Output the [x, y] coordinate of the center of the cell containing the given text.  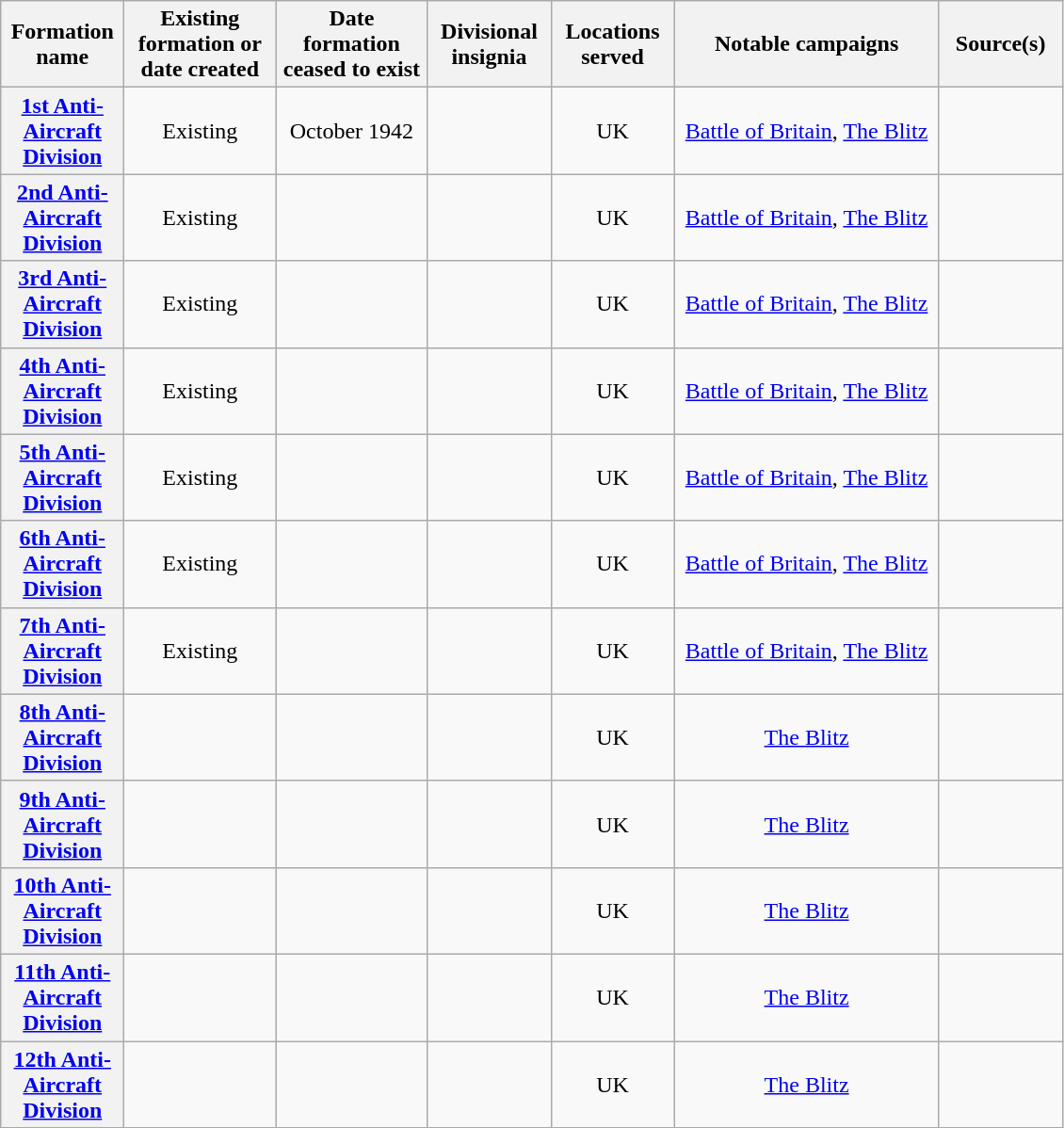
Locations served [612, 44]
6th Anti-Aircraft Division [62, 564]
10th Anti-Aircraft Division [62, 910]
Date formation ceased to exist [352, 44]
3rd Anti-Aircraft Division [62, 304]
Existing formation or date created [200, 44]
Source(s) [1000, 44]
Divisional insignia [490, 44]
9th Anti-Aircraft Division [62, 824]
2nd Anti-Aircraft Division [62, 218]
8th Anti-Aircraft Division [62, 737]
Formation name [62, 44]
5th Anti-Aircraft Division [62, 477]
11th Anti-Aircraft Division [62, 997]
7th Anti-Aircraft Division [62, 651]
1st Anti-Aircraft Division [62, 131]
October 1942 [352, 131]
Notable campaigns [806, 44]
4th Anti-Aircraft Division [62, 391]
12th Anti-Aircraft Division [62, 1085]
